Determine the [x, y] coordinate at the center of the cell enclosing the given text.  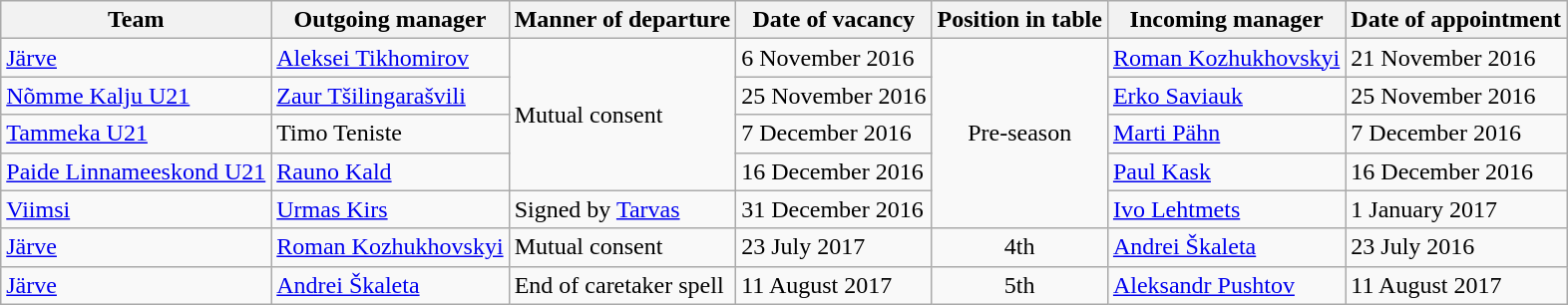
23 July 2016 [1456, 247]
Tammeka U21 [136, 134]
Date of vacancy [834, 20]
Aleksandr Pushtov [1226, 285]
Paide Linnameeskond U21 [136, 171]
31 December 2016 [834, 209]
End of caretaker spell [622, 285]
Erko Saviauk [1226, 96]
6 November 2016 [834, 58]
Pre-season [1019, 134]
Rauno Kald [390, 171]
Date of appointment [1456, 20]
Paul Kask [1226, 171]
Signed by Tarvas [622, 209]
Ivo Lehtmets [1226, 209]
Nõmme Kalju U21 [136, 96]
Marti Pähn [1226, 134]
23 July 2017 [834, 247]
1 January 2017 [1456, 209]
4th [1019, 247]
Zaur Tšilingarašvili [390, 96]
Urmas Kirs [390, 209]
Viimsi [136, 209]
Aleksei Tikhomirov [390, 58]
5th [1019, 285]
21 November 2016 [1456, 58]
Team [136, 20]
Outgoing manager [390, 20]
Manner of departure [622, 20]
Position in table [1019, 20]
Timo Teniste [390, 134]
Incoming manager [1226, 20]
